Return (X, Y) of the center of cell containing provided text 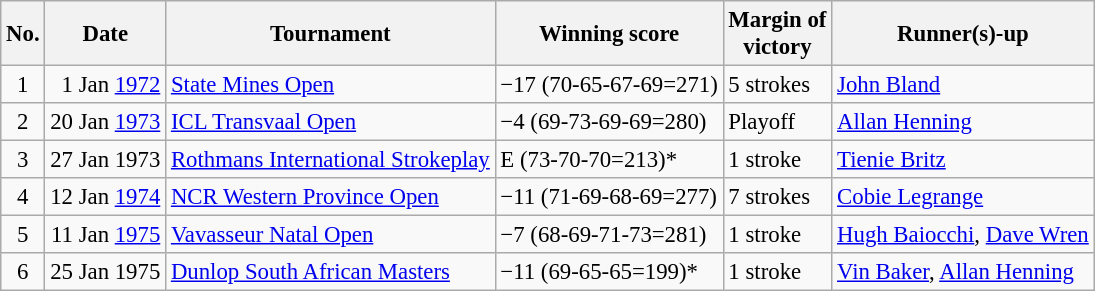
−7 (68-69-71-73=281) (609, 235)
ICL Transvaal Open (330, 122)
Playoff (778, 122)
27 Jan 1973 (106, 160)
E (73-70-70=213)* (609, 160)
Tournament (330, 34)
11 Jan 1975 (106, 235)
Tienie Britz (963, 160)
12 Jan 1974 (106, 197)
7 strokes (778, 197)
5 (23, 235)
Rothmans International Strokeplay (330, 160)
State Mines Open (330, 85)
2 (23, 122)
Cobie Legrange (963, 197)
20 Jan 1973 (106, 122)
NCR Western Province Open (330, 197)
Hugh Baiocchi, Dave Wren (963, 235)
1 (23, 85)
−11 (71-69-68-69=277) (609, 197)
Vavasseur Natal Open (330, 235)
−4 (69-73-69-69=280) (609, 122)
−17 (70-65-67-69=271) (609, 85)
Winning score (609, 34)
5 strokes (778, 85)
Allan Henning (963, 122)
Date (106, 34)
Runner(s)-up (963, 34)
Margin ofvictory (778, 34)
3 (23, 160)
4 (23, 197)
No. (23, 34)
1 Jan 1972 (106, 85)
John Bland (963, 85)
